Search for the cell housing the specified text and yield its (X, Y) center coordinate. 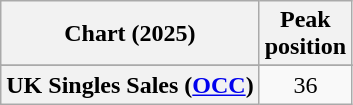
Peakposition (305, 34)
Chart (2025) (130, 34)
36 (305, 85)
UK Singles Sales (OCC) (130, 85)
